Detect which cell encompasses the target text, then output its [X, Y] center coordinate. 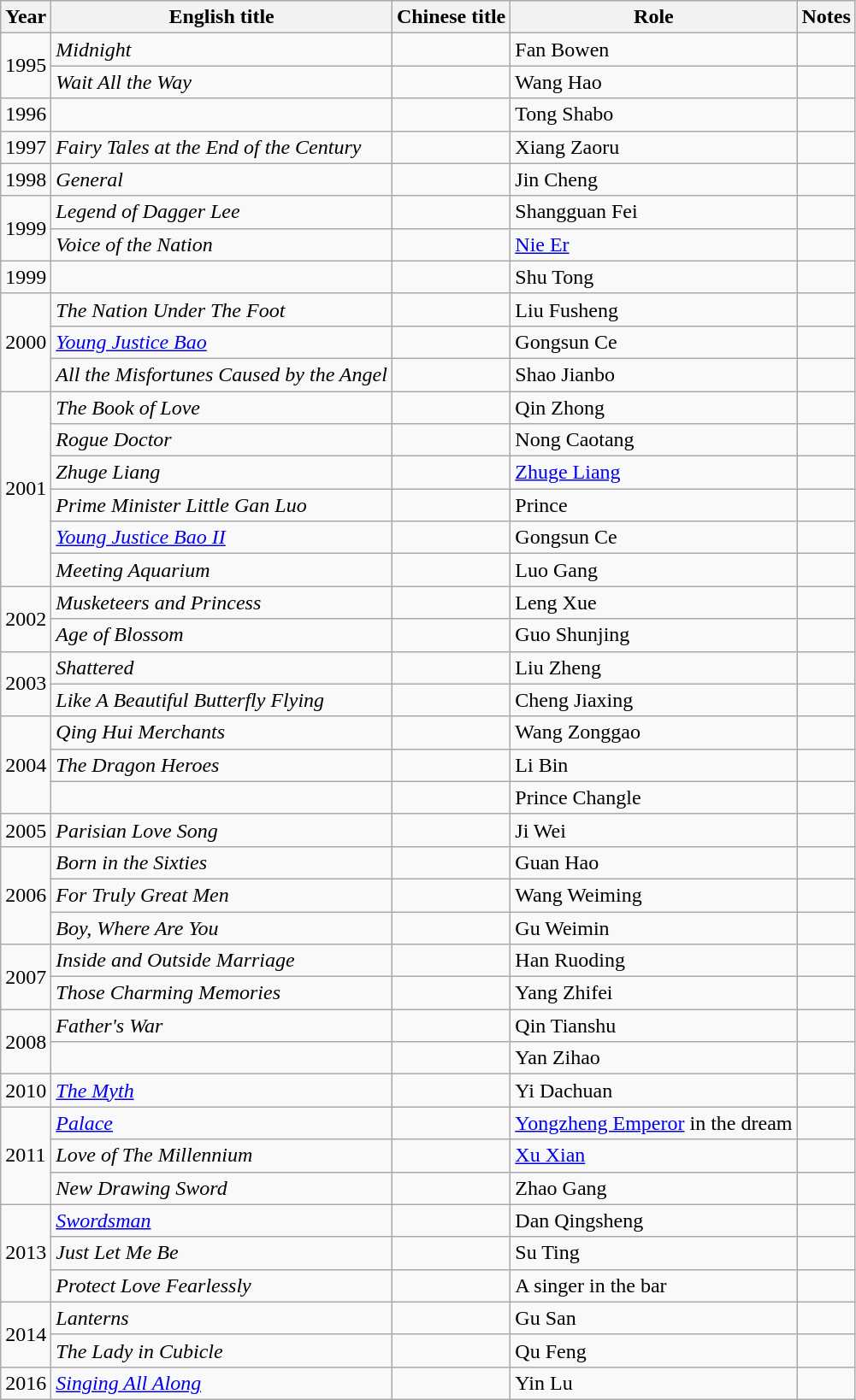
Prime Minister Little Gan Luo [222, 505]
Palace [222, 1123]
Shu Tong [653, 277]
2013 [26, 1253]
Wait All the Way [222, 82]
Prince [653, 505]
Xiang Zaoru [653, 147]
Inside and Outside Marriage [222, 961]
Liu Zheng [653, 668]
Yan Zihao [653, 1058]
2003 [26, 684]
Boy, Where Are You [222, 927]
1998 [26, 179]
Chinese title [451, 17]
Jin Cheng [653, 179]
Tong Shabo [653, 115]
The Dragon Heroes [222, 765]
Legend of Dagger Lee [222, 212]
2010 [26, 1091]
1997 [26, 147]
Shangguan Fei [653, 212]
Notes [826, 17]
Prince Changle [653, 797]
2008 [26, 1042]
Zhao Gang [653, 1188]
Young Justice Bao [222, 342]
Yongzheng Emperor in the dream [653, 1123]
2014 [26, 1334]
Love of The Millennium [222, 1156]
Young Justice Bao II [222, 538]
The Lady in Cubicle [222, 1350]
2001 [26, 489]
New Drawing Sword [222, 1188]
2005 [26, 830]
Ji Wei [653, 830]
Yang Zhifei [653, 993]
Midnight [222, 50]
Year [26, 17]
Leng Xue [653, 603]
Fan Bowen [653, 50]
Wang Zonggao [653, 732]
Like A Beautiful Butterfly Flying [222, 700]
Dan Qingsheng [653, 1221]
Singing All Along [222, 1383]
Swordsman [222, 1221]
Shattered [222, 668]
General [222, 179]
English title [222, 17]
Qin Tianshu [653, 1026]
Rogue Doctor [222, 440]
Shao Jianbo [653, 374]
1996 [26, 115]
Qing Hui Merchants [222, 732]
2002 [26, 619]
Guan Hao [653, 862]
Gu Weimin [653, 927]
Father's War [222, 1026]
Musketeers and Princess [222, 603]
2004 [26, 765]
Yin Lu [653, 1383]
2011 [26, 1156]
Nong Caotang [653, 440]
Just Let Me Be [222, 1253]
Qin Zhong [653, 408]
Xu Xian [653, 1156]
Parisian Love Song [222, 830]
Han Ruoding [653, 961]
2006 [26, 895]
Guo Shunjing [653, 635]
2007 [26, 977]
Protect Love Fearlessly [222, 1285]
Nie Er [653, 244]
The Myth [222, 1091]
Those Charming Memories [222, 993]
A singer in the bar [653, 1285]
Liu Fusheng [653, 309]
1995 [26, 66]
Age of Blossom [222, 635]
Gu San [653, 1318]
Wang Weiming [653, 895]
Wang Hao [653, 82]
Qu Feng [653, 1350]
Role [653, 17]
Yi Dachuan [653, 1091]
Lanterns [222, 1318]
Su Ting [653, 1253]
Born in the Sixties [222, 862]
The Book of Love [222, 408]
Fairy Tales at the End of the Century [222, 147]
Li Bin [653, 765]
Meeting Aquarium [222, 570]
For Truly Great Men [222, 895]
Luo Gang [653, 570]
Voice of the Nation [222, 244]
All the Misfortunes Caused by the Angel [222, 374]
2000 [26, 342]
Cheng Jiaxing [653, 700]
2016 [26, 1383]
The Nation Under The Foot [222, 309]
